Output the [X, Y] coordinate of the center of the cell containing the given text.  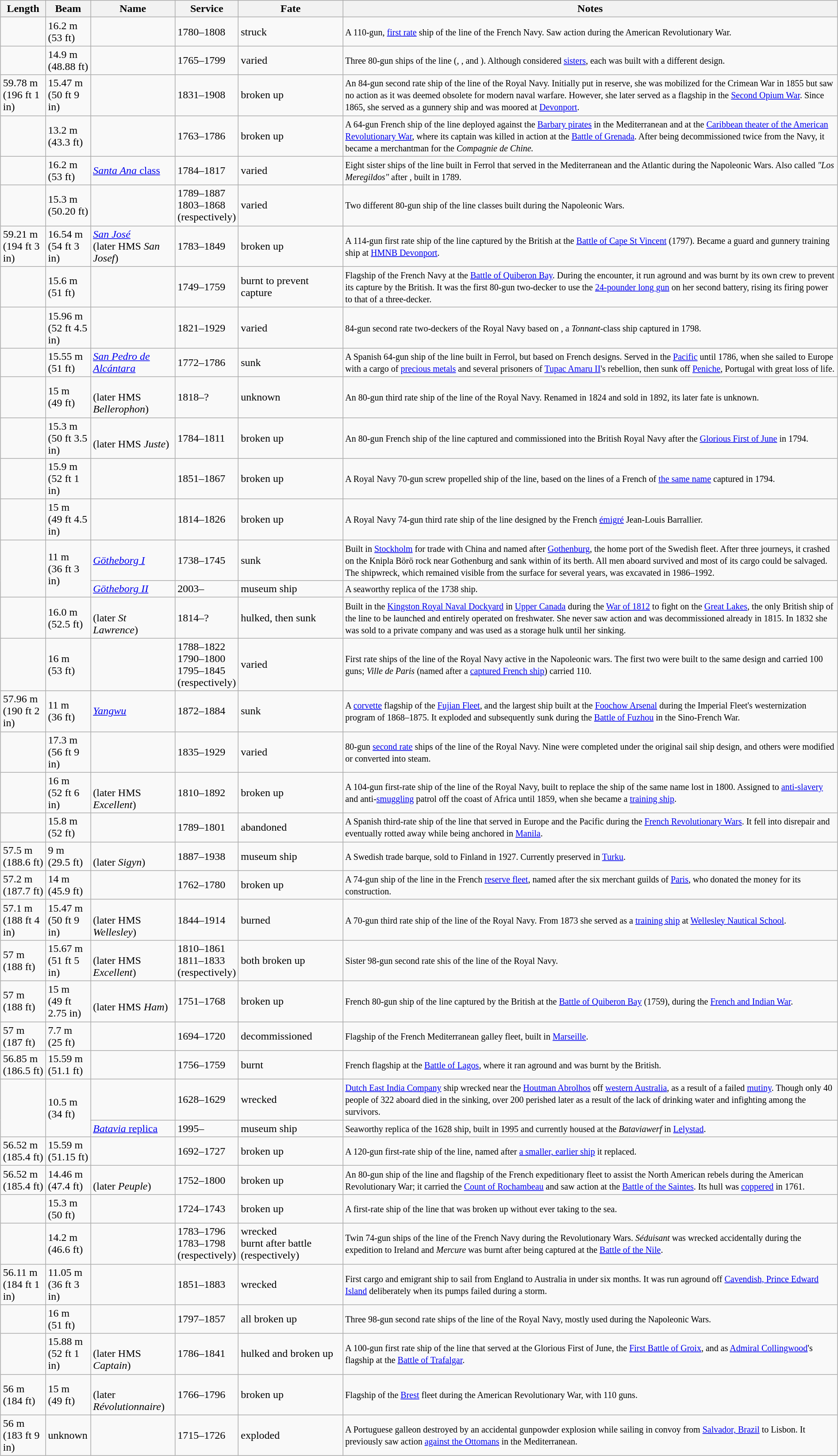
15.67 m(51 ft 5 in) [68, 960]
1749–1759 [207, 287]
15.96 m(52 ft 4.5 in) [68, 327]
hulked, then sunk [291, 618]
1872–1884 [207, 711]
Two different 80-gun ship of the line classes built during the Napoleonic Wars. [590, 205]
struck [291, 32]
1751–1768 [207, 1001]
Seaworthy replica of the 1628 ship, built in 1995 and currently housed at the Bataviawerf in Lelystad. [590, 1129]
16 m(51 ft) [68, 1319]
1810–18611811–1833(respectively) [207, 960]
(later HMS Ham) [133, 1001]
59.21 m(194 ft 3 in) [23, 246]
15.59 m(51.15 ft) [68, 1152]
French flagship at the Battle of Lagos, where it ran aground and was burnt by the British. [590, 1065]
1784–1817 [207, 171]
Notes [590, 9]
15.3 m(50.20 ft) [68, 205]
15.8 m(52 ft) [68, 828]
57.2 m(187.7 ft) [23, 885]
Flagship of the French Mediterranean galley fleet, built in Marseille. [590, 1036]
15.55 m(51 ft) [68, 362]
An 80-gun French ship of the line captured and commissioned into the British Royal Navy after the Glorious First of June in 1794. [590, 438]
A Royal Navy 74-gun third rate ship of the line designed by the French émigré Jean-Louis Barrallier. [590, 520]
Fate [291, 9]
Santa Ana class [133, 171]
56.85 m(186.5 ft) [23, 1065]
hulked and broken up [291, 1354]
Name [133, 9]
both broken up [291, 960]
Three 98-gun second rate ships of the line of the Royal Navy, mostly used during the Napoleonic Wars. [590, 1319]
1784–1811 [207, 438]
16 m(52 ft 6 in) [68, 793]
1762–1780 [207, 885]
1814–1826 [207, 520]
14.9 m(48.88 ft) [68, 60]
16 m(53 ft) [68, 665]
1810–1892 [207, 793]
15.3 m(50 ft) [68, 1209]
1780–1808 [207, 32]
84-gun second rate two-deckers of the Royal Navy based on , a Tonnant-class ship captured in 1798. [590, 327]
57.5 m(188.6 ft) [23, 856]
56 m(183 ft 9 in) [23, 1435]
Yangwu [133, 711]
1628–1629 [207, 1100]
1789–1801 [207, 828]
17.3 m(56 ft 9 in) [68, 752]
16.54 m(54 ft 3 in) [68, 246]
A seaworthy replica of the 1738 ship. [590, 589]
1756–1759 [207, 1065]
1786–1841 [207, 1354]
A 110-gun, first rate ship of the line of the French Navy. Saw action during the American Revolutionary War. [590, 32]
French 80-gun ship of the line captured by the British at the Battle of Quiberon Bay (1759), during the French and Indian War. [590, 1001]
1772–1786 [207, 362]
15.6 m(51 ft) [68, 287]
1835–1929 [207, 752]
(later Révolutionnaire) [133, 1394]
Three 80-gun ships of the line (, , and ). Although considered sisters, each was built with a different design. [590, 60]
1783–1849 [207, 246]
1694–1720 [207, 1036]
1765–1799 [207, 60]
1851–1867 [207, 479]
1692–1727 [207, 1152]
1844–1914 [207, 920]
13.2 m(43.3 ft) [68, 136]
1752–1800 [207, 1180]
1797–1857 [207, 1319]
San Pedro de Alcántara [133, 362]
San José(later HMS San Josef) [133, 246]
Sister 98-gun second rate shis of the line of the Royal Navy. [590, 960]
15 m(49 ft 4.5 in) [68, 520]
(later HMS Wellesley) [133, 920]
A 120-gun first-rate ship of the line, named after a smaller, earlier ship it replaced. [590, 1152]
15.88 m(52 ft 1 in) [68, 1354]
16.0 m(52.5 ft) [68, 618]
57 m(187 ft) [23, 1036]
1821–1929 [207, 327]
14.2 m(46.6 ft) [68, 1244]
11 m(36 ft) [68, 711]
1995– [207, 1129]
1789–18871803–1868(respectively) [207, 205]
1814–? [207, 618]
A Swedish trade barque, sold to Finland in 1927. Currently preserved in Turku. [590, 856]
15.9 m(52 ft 1 in) [68, 479]
decommissioned [291, 1036]
(later HMS Bellerophon) [133, 397]
A first-rate ship of the line that was broken up without ever taking to the sea. [590, 1209]
1851–1883 [207, 1284]
15 m(49 ft 2.75 in) [68, 1001]
1724–1743 [207, 1209]
57.96 m(190 ft 2 in) [23, 711]
14.46 m(47.4 ft) [68, 1180]
1738–1745 [207, 560]
(later St Lawrence) [133, 618]
(later HMS Captain) [133, 1354]
10.5 m (34 ft) [68, 1108]
14 m(45.9 ft) [68, 885]
burnt [291, 1065]
Service [207, 9]
11.05 m(36 ft 3 in) [68, 1284]
59.78 m(196 ft 1 in) [23, 95]
Beam [68, 9]
1818–? [207, 397]
56 m(184 ft) [23, 1394]
1715–1726 [207, 1435]
Götheborg II [133, 589]
A 70-gun third rate ship of the line of the Royal Navy. From 1873 she served as a training ship at Wellesley Nautical School. [590, 920]
1766–1796 [207, 1394]
57.1 m(188 ft 4 in) [23, 920]
burned [291, 920]
1783–17961783–1798(respectively) [207, 1244]
1788–18221790–18001795–1845(respectively) [207, 665]
15.59 m(51.1 ft) [68, 1065]
7.7 m(25 ft) [68, 1036]
(later Peuple) [133, 1180]
(later HMS Juste) [133, 438]
A 74-gun ship of the line in the French reserve fleet, named after the six merchant guilds of Paris, who donated the money for its construction. [590, 885]
Length [23, 9]
56.11 m(184 ft 1 in) [23, 1284]
1887–1938 [207, 856]
2003– [207, 589]
Batavia replica [133, 1129]
An 80-gun third rate ship of the line of the Royal Navy. Renamed in 1824 and sold in 1892, its later fate is unknown. [590, 397]
abandoned [291, 828]
15.3 m(50 ft 3.5 in) [68, 438]
9 m(29.5 ft) [68, 856]
burnt to prevent capture [291, 287]
wreckedburnt after battle(respectively) [291, 1244]
A Royal Navy 70-gun screw propelled ship of the line, based on the lines of a French of the same name captured in 1794. [590, 479]
Götheborg I [133, 560]
all broken up [291, 1319]
Flagship of the Brest fleet during the American Revolutionary War, with 110 guns. [590, 1394]
exploded [291, 1435]
11 m(36 ft 3 in) [68, 569]
1763–1786 [207, 136]
(later Sigyn) [133, 856]
1831–1908 [207, 95]
